Pinpoint the cell where the given text exists, returning its (X, Y) midpoint coordinate. 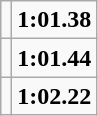
1:01.44 (54, 58)
1:01.38 (54, 20)
1:02.22 (54, 96)
